Locate the cell with the specified text and output its [X, Y] center coordinate. 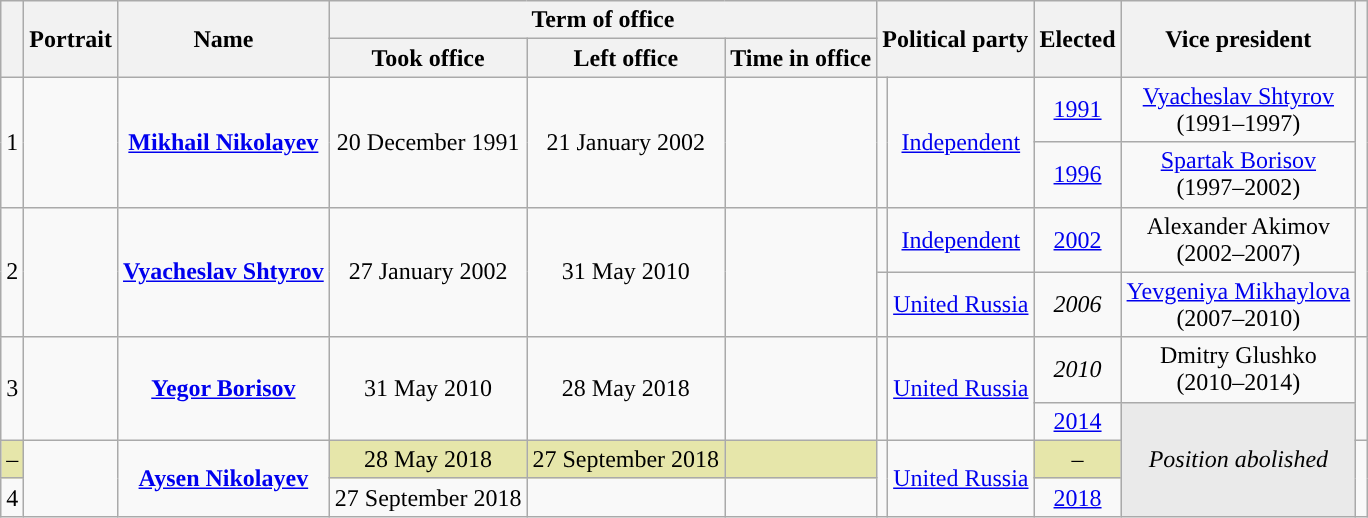
27 January 2002 [428, 272]
Term of office [602, 20]
Took office [428, 58]
Aysen Nikolayev [223, 478]
Portrait [71, 39]
2018 [1078, 497]
2 [12, 272]
1996 [1078, 174]
1991 [1078, 110]
2002 [1078, 240]
3 [12, 388]
Vyacheslav Shtyrov [223, 272]
Vyacheslav Shtyrov(1991–1997) [1238, 110]
Dmitry Glushko(2010–2014) [1238, 370]
Yegor Borisov [223, 388]
Yevgeniya Mikhaylova(2007–2010) [1238, 304]
2014 [1078, 421]
Time in office [801, 58]
1 [12, 142]
Left office [626, 58]
Vice president [1238, 39]
Alexander Akimov(2002–2007) [1238, 240]
21 January 2002 [626, 142]
Position abolished [1238, 459]
Spartak Borisov(1997–2002) [1238, 174]
Mikhail Nikolayev [223, 142]
Political party [956, 39]
2010 [1078, 370]
Name [223, 39]
Elected [1078, 39]
2006 [1078, 304]
20 December 1991 [428, 142]
4 [12, 497]
